From the cell containing the given text, extract its center point as (X, Y) coordinate. 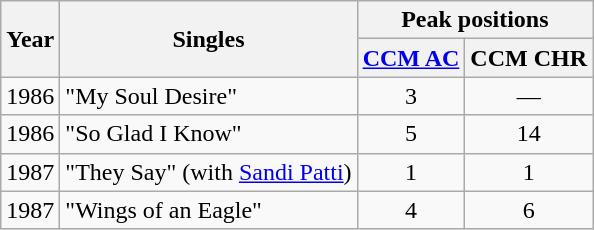
14 (529, 134)
3 (411, 96)
4 (411, 210)
"My Soul Desire" (208, 96)
6 (529, 210)
Year (30, 39)
CCM CHR (529, 58)
Peak positions (474, 20)
— (529, 96)
CCM AC (411, 58)
5 (411, 134)
"Wings of an Eagle" (208, 210)
"So Glad I Know" (208, 134)
Singles (208, 39)
"They Say" (with Sandi Patti) (208, 172)
